Determine the (x, y) coordinate at the center of the cell enclosing the given text.  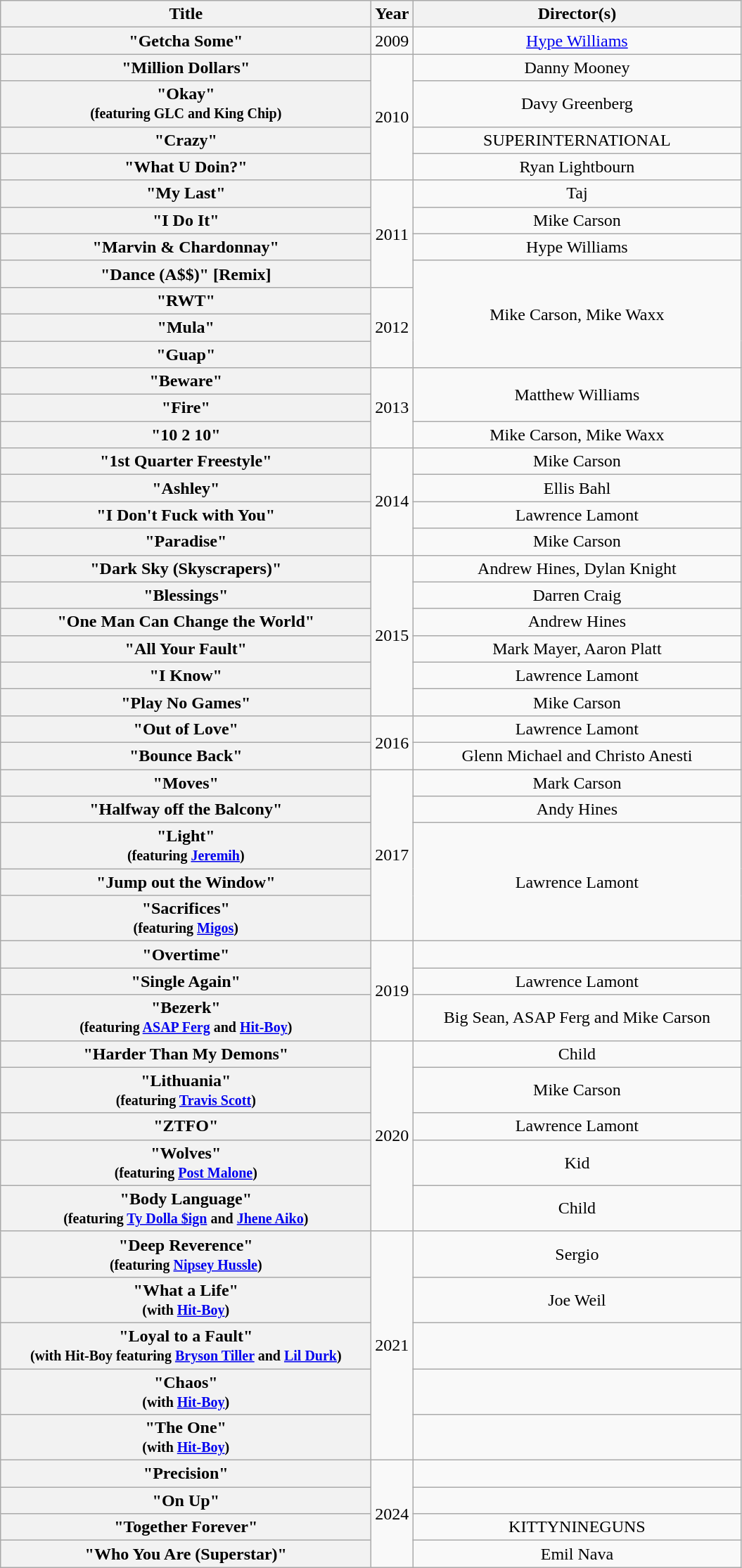
"Light"(featuring Jeremih) (186, 846)
"I Do It" (186, 220)
"I Don't Fuck with You" (186, 515)
"RWT" (186, 300)
"Chaos"(with Hit-Boy) (186, 1391)
Sergio (577, 1254)
2013 (392, 408)
"Bezerk"(featuring ASAP Ferg and Hit-Boy) (186, 1017)
"Million Dollars" (186, 68)
"Getcha Some" (186, 41)
Andrew Hines, Dylan Knight (577, 568)
2024 (392, 1514)
"The One"(with Hit-Boy) (186, 1438)
Mark Carson (577, 783)
"Moves" (186, 783)
Ellis Bahl (577, 488)
"Loyal to a Fault"(with Hit-Boy featuring Bryson Tiller and Lil Durk) (186, 1345)
"Deep Reverence" (featuring Nipsey Hussle) (186, 1254)
"Precision" (186, 1474)
"10 2 10" (186, 435)
SUPERINTERNATIONAL (577, 140)
"Okay"(featuring GLC and King Chip) (186, 104)
Big Sean, ASAP Ferg and Mike Carson (577, 1017)
2012 (392, 327)
Darren Craig (577, 595)
2014 (392, 502)
"Out of Love" (186, 729)
"Mula" (186, 327)
"What a Life"(with Hit-Boy) (186, 1300)
"Guap" (186, 354)
Matthew Williams (577, 395)
"All Your Fault" (186, 649)
KITTYNINEGUNS (577, 1527)
Kid (577, 1162)
"1st Quarter Freestyle" (186, 461)
"Bounce Back" (186, 756)
"One Man Can Change the World" (186, 622)
"Body Language"(featuring Ty Dolla $ign and Jhene Aiko) (186, 1209)
Title (186, 14)
Ryan Lightbourn (577, 167)
Taj (577, 193)
Emil Nava (577, 1554)
"Fire" (186, 408)
Joe Weil (577, 1300)
2019 (392, 990)
2020 (392, 1135)
"Halfway off the Balcony" (186, 810)
Andrew Hines (577, 622)
"Play No Games" (186, 702)
"Single Again" (186, 981)
Davy Greenberg (577, 104)
"Ashley" (186, 488)
2011 (392, 234)
Andy Hines (577, 810)
"Jump out the Window" (186, 882)
"Together Forever" (186, 1527)
"Marvin & Chardonnay" (186, 247)
"Sacrifices"(featuring Migos) (186, 919)
"Beware" (186, 381)
2010 (392, 117)
"My Last" (186, 193)
"Harder Than My Demons" (186, 1054)
"Dark Sky (Skyscrapers)" (186, 568)
2021 (392, 1345)
"Blessings" (186, 595)
"Who You Are (Superstar)" (186, 1554)
Danny Mooney (577, 68)
"Wolves"(featuring Post Malone) (186, 1162)
"ZTFO" (186, 1126)
Glenn Michael and Christo Anesti (577, 756)
2009 (392, 41)
2017 (392, 855)
"I Know" (186, 675)
"Overtime" (186, 955)
Director(s) (577, 14)
"What U Doin?" (186, 167)
2016 (392, 742)
2015 (392, 635)
"Lithuania"(featuring Travis Scott) (186, 1090)
Mark Mayer, Aaron Platt (577, 649)
"On Up" (186, 1500)
"Paradise" (186, 542)
"Dance (A$$)" [Remix] (186, 274)
"Crazy" (186, 140)
Year (392, 14)
